Pinpoint the cell where the given text exists, returning its (x, y) midpoint coordinate. 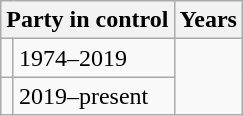
2019–present (94, 96)
1974–2019 (94, 58)
Years (208, 20)
Party in control (88, 20)
